Return (X, Y) of the center of cell containing provided text 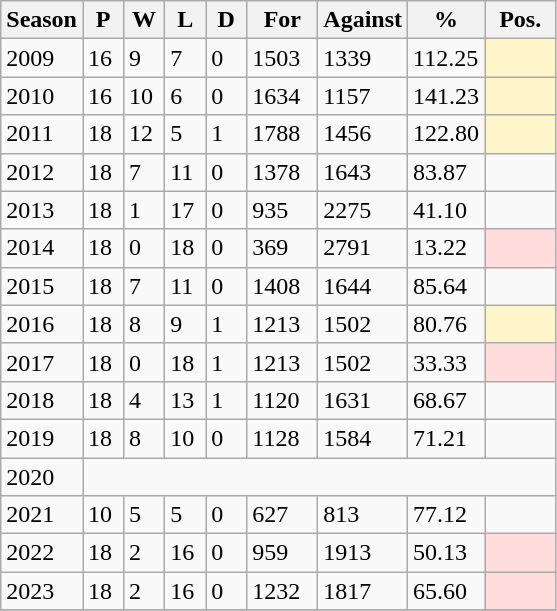
71.21 (446, 438)
Pos. (520, 20)
2013 (42, 210)
2012 (42, 172)
1643 (363, 172)
77.12 (446, 515)
1157 (363, 96)
68.67 (446, 400)
959 (282, 553)
141.23 (446, 96)
1408 (282, 286)
2011 (42, 134)
2018 (42, 400)
2009 (42, 58)
1817 (363, 591)
1456 (363, 134)
935 (282, 210)
65.60 (446, 591)
For (282, 20)
41.10 (446, 210)
1913 (363, 553)
1788 (282, 134)
1378 (282, 172)
50.13 (446, 553)
Against (363, 20)
D (226, 20)
4 (144, 400)
2020 (42, 477)
6 (186, 96)
33.33 (446, 362)
1644 (363, 286)
2017 (42, 362)
112.25 (446, 58)
627 (282, 515)
L (186, 20)
13.22 (446, 248)
2019 (42, 438)
1128 (282, 438)
2022 (42, 553)
1232 (282, 591)
85.64 (446, 286)
2023 (42, 591)
1584 (363, 438)
1631 (363, 400)
Season (42, 20)
% (446, 20)
369 (282, 248)
17 (186, 210)
P (102, 20)
1634 (282, 96)
2014 (42, 248)
122.80 (446, 134)
W (144, 20)
80.76 (446, 324)
2021 (42, 515)
2791 (363, 248)
1503 (282, 58)
2015 (42, 286)
1339 (363, 58)
2010 (42, 96)
2016 (42, 324)
12 (144, 134)
2275 (363, 210)
13 (186, 400)
1120 (282, 400)
83.87 (446, 172)
813 (363, 515)
